Capture the cell that displays the provided text and extract its [x, y] central coordinate. 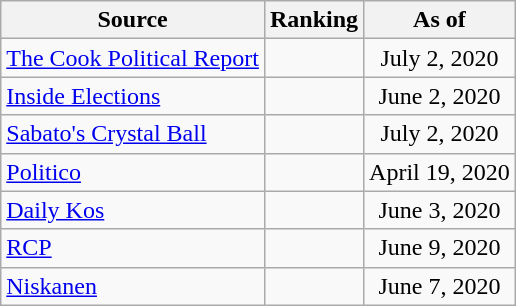
Sabato's Crystal Ball [133, 134]
Ranking [314, 20]
Source [133, 20]
June 3, 2020 [440, 210]
As of [440, 20]
Politico [133, 172]
June 2, 2020 [440, 96]
The Cook Political Report [133, 58]
Inside Elections [133, 96]
Daily Kos [133, 210]
June 9, 2020 [440, 248]
April 19, 2020 [440, 172]
RCP [133, 248]
Niskanen [133, 286]
June 7, 2020 [440, 286]
